Extract the (x, y) coordinate from the center of the cell holding the provided text.  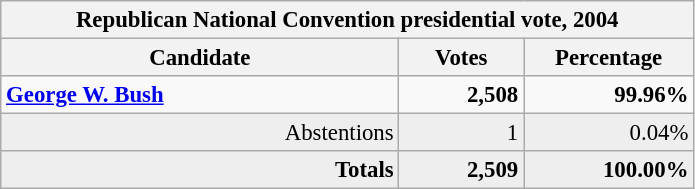
0.04% (609, 133)
George W. Bush (200, 95)
2,508 (462, 95)
99.96% (609, 95)
Republican National Convention presidential vote, 2004 (348, 20)
Candidate (200, 58)
100.00% (609, 170)
Totals (200, 170)
Percentage (609, 58)
1 (462, 133)
2,509 (462, 170)
Votes (462, 58)
Abstentions (200, 133)
